Search for the cell housing the specified text and yield its (x, y) center coordinate. 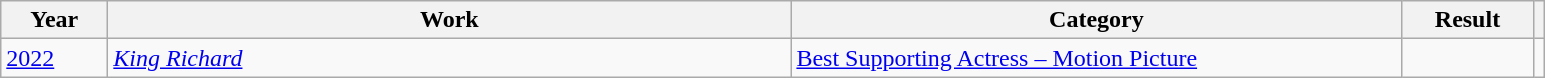
Category (1096, 20)
Work (450, 20)
Result (1468, 20)
King Richard (450, 58)
Best Supporting Actress – Motion Picture (1096, 58)
2022 (54, 58)
Year (54, 20)
